Determine the [x, y] coordinate at the center of the cell enclosing the given text.  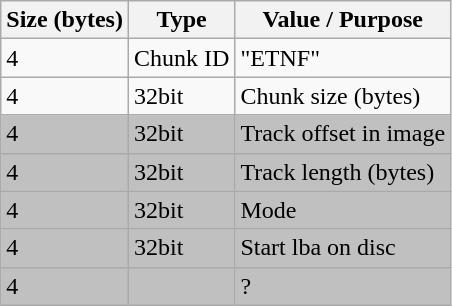
Start lba on disc [343, 248]
Type [181, 20]
Value / Purpose [343, 20]
? [343, 286]
Mode [343, 210]
Chunk ID [181, 58]
"ETNF" [343, 58]
Size (bytes) [65, 20]
Chunk size (bytes) [343, 96]
Track offset in image [343, 134]
Track length (bytes) [343, 172]
